From the cell containing the given text, extract its center point as (x, y) coordinate. 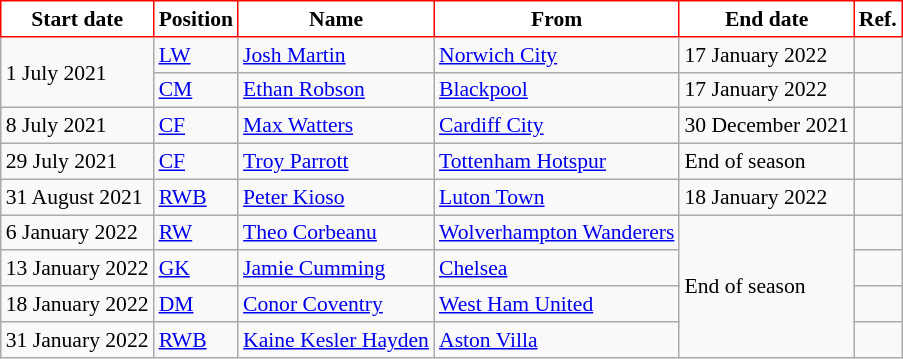
8 July 2021 (78, 126)
GK (196, 269)
Position (196, 19)
Wolverhampton Wanderers (556, 233)
CM (196, 90)
Luton Town (556, 197)
West Ham United (556, 304)
6 January 2022 (78, 233)
31 January 2022 (78, 340)
Norwich City (556, 55)
Peter Kioso (336, 197)
Chelsea (556, 269)
Jamie Cumming (336, 269)
Josh Martin (336, 55)
Tottenham Hotspur (556, 162)
Cardiff City (556, 126)
29 July 2021 (78, 162)
LW (196, 55)
RW (196, 233)
End date (766, 19)
31 August 2021 (78, 197)
1 July 2021 (78, 72)
Theo Corbeanu (336, 233)
30 December 2021 (766, 126)
Name (336, 19)
Start date (78, 19)
Max Watters (336, 126)
Troy Parrott (336, 162)
DM (196, 304)
From (556, 19)
Ref. (878, 19)
13 January 2022 (78, 269)
Conor Coventry (336, 304)
Blackpool (556, 90)
Ethan Robson (336, 90)
Kaine Kesler Hayden (336, 340)
Aston Villa (556, 340)
